Pinpoint the cell where the given text exists, returning its (X, Y) midpoint coordinate. 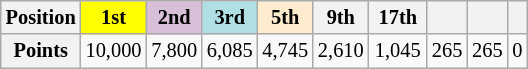
7,800 (174, 51)
5th (285, 17)
10,000 (114, 51)
Points (41, 51)
Position (41, 17)
17th (398, 17)
4,745 (285, 51)
3rd (230, 17)
1st (114, 17)
6,085 (230, 51)
2,610 (341, 51)
2nd (174, 17)
1,045 (398, 51)
0 (517, 51)
9th (341, 17)
